Locate the cell with the specified text and output its (x, y) center coordinate. 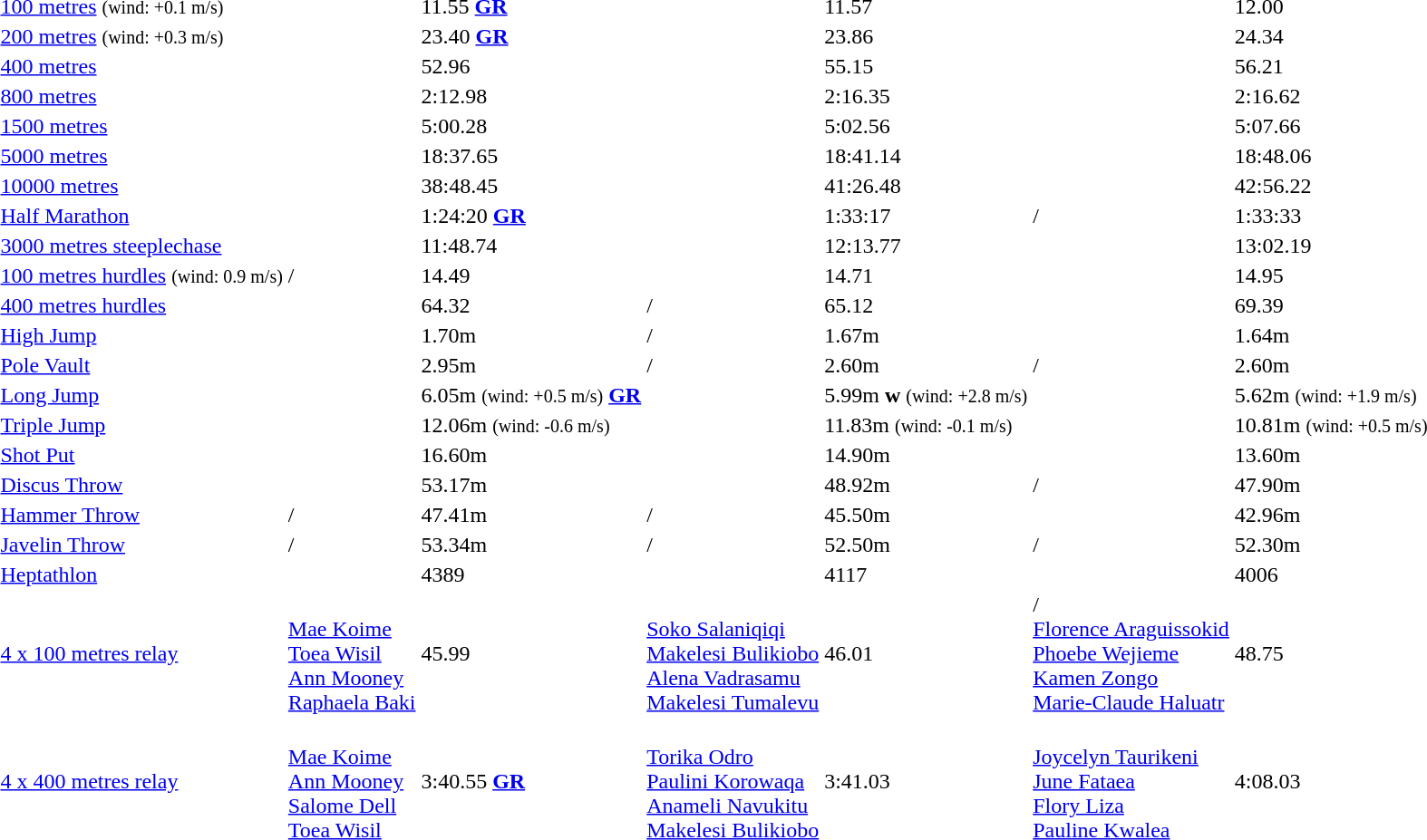
5.99m w (wind: +2.8 m/s) (927, 395)
14.90m (927, 455)
1:24:20 GR (531, 216)
18:37.65 (531, 156)
23.40 GR (531, 36)
5:02.56 (927, 126)
5:00.28 (531, 126)
Mae Koime Toea Wisil Ann Mooney Raphaela Baki (352, 653)
2:16.35 (927, 96)
11:48.74 (531, 246)
/ Florence Araguissokid Phoebe Wejieme Kamen Zongo Marie-Claude Haluatr (1131, 653)
23.86 (927, 36)
55.15 (927, 66)
53.17m (531, 485)
2.95m (531, 365)
14.49 (531, 275)
64.32 (531, 305)
1.70m (531, 335)
46.01 (927, 653)
48.92m (927, 485)
41:26.48 (927, 186)
45.50m (927, 515)
12:13.77 (927, 246)
65.12 (927, 305)
53.34m (531, 545)
52.96 (531, 66)
1:33:17 (927, 216)
6.05m (wind: +0.5 m/s) GR (531, 395)
4117 (927, 574)
12.06m (wind: -0.6 m/s) (531, 425)
52.50m (927, 545)
47.41m (531, 515)
38:48.45 (531, 186)
16.60m (531, 455)
45.99 (531, 653)
Soko Salaniqiqi Makelesi Bulikiobo Alena Vadrasamu Makelesi Tumalevu (733, 653)
4389 (531, 574)
14.71 (927, 275)
18:41.14 (927, 156)
2:12.98 (531, 96)
2.60m (927, 365)
11.83m (wind: -0.1 m/s) (927, 425)
1.67m (927, 335)
